Scan for the cell matching the given text and deliver its (x, y) coordinate at center. 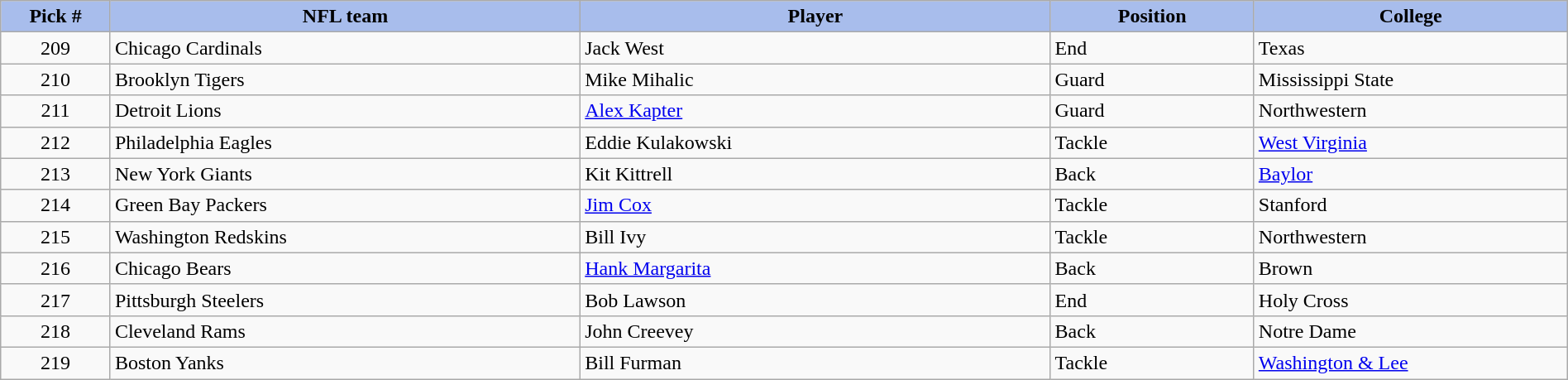
Mike Mihalic (815, 79)
Detroit Lions (345, 111)
Baylor (1411, 174)
Alex Kapter (815, 111)
College (1411, 17)
West Virginia (1411, 142)
215 (56, 237)
Philadelphia Eagles (345, 142)
213 (56, 174)
214 (56, 205)
John Creevey (815, 331)
Player (815, 17)
Bill Furman (815, 363)
210 (56, 79)
Bill Ivy (815, 237)
Texas (1411, 48)
Jack West (815, 48)
Pick # (56, 17)
Bob Lawson (815, 300)
209 (56, 48)
New York Giants (345, 174)
Hank Margarita (815, 268)
Washington Redskins (345, 237)
216 (56, 268)
Brown (1411, 268)
212 (56, 142)
Green Bay Packers (345, 205)
217 (56, 300)
Notre Dame (1411, 331)
Position (1152, 17)
Holy Cross (1411, 300)
Chicago Bears (345, 268)
Jim Cox (815, 205)
219 (56, 363)
Mississippi State (1411, 79)
Eddie Kulakowski (815, 142)
Cleveland Rams (345, 331)
Washington & Lee (1411, 363)
211 (56, 111)
Boston Yanks (345, 363)
Stanford (1411, 205)
Chicago Cardinals (345, 48)
NFL team (345, 17)
Kit Kittrell (815, 174)
218 (56, 331)
Brooklyn Tigers (345, 79)
Pittsburgh Steelers (345, 300)
